Return the [x, y] coordinate for the center point of the cell that contains the specified text.  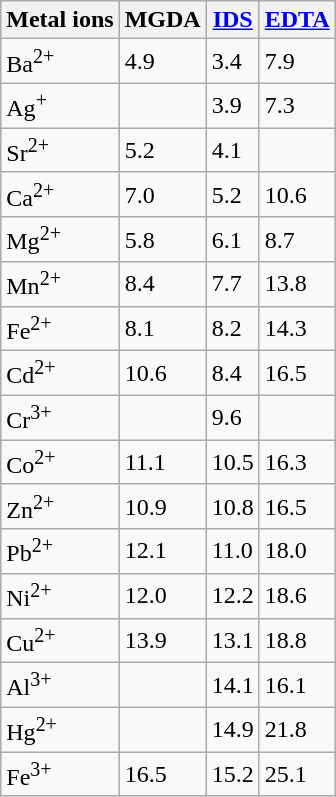
Fe3+ [60, 774]
9.6 [232, 418]
15.2 [232, 774]
Pb2+ [60, 552]
Ni2+ [60, 596]
18.8 [297, 640]
3.4 [232, 62]
8.7 [297, 240]
Hg2+ [60, 730]
13.9 [162, 640]
Mg2+ [60, 240]
5.8 [162, 240]
7.7 [232, 284]
10.9 [162, 506]
Cr3+ [60, 418]
12.0 [162, 596]
14.9 [232, 730]
21.8 [297, 730]
12.2 [232, 596]
8.1 [162, 328]
7.9 [297, 62]
Ca2+ [60, 194]
MGDA [162, 20]
Fe2+ [60, 328]
Al3+ [60, 686]
EDTA [297, 20]
Mn2+ [60, 284]
11.0 [232, 552]
Sr2+ [60, 150]
18.0 [297, 552]
14.3 [297, 328]
14.1 [232, 686]
25.1 [297, 774]
3.9 [232, 106]
Ag+ [60, 106]
16.1 [297, 686]
4.1 [232, 150]
18.6 [297, 596]
10.5 [232, 462]
4.9 [162, 62]
Co2+ [60, 462]
Cu2+ [60, 640]
IDS [232, 20]
7.3 [297, 106]
11.1 [162, 462]
12.1 [162, 552]
Ba2+ [60, 62]
6.1 [232, 240]
10.8 [232, 506]
Cd2+ [60, 374]
Metal ions [60, 20]
13.1 [232, 640]
Zn2+ [60, 506]
8.2 [232, 328]
7.0 [162, 194]
16.3 [297, 462]
13.8 [297, 284]
